Provide the [x, y] coordinate of the cell's center where the given text is located.  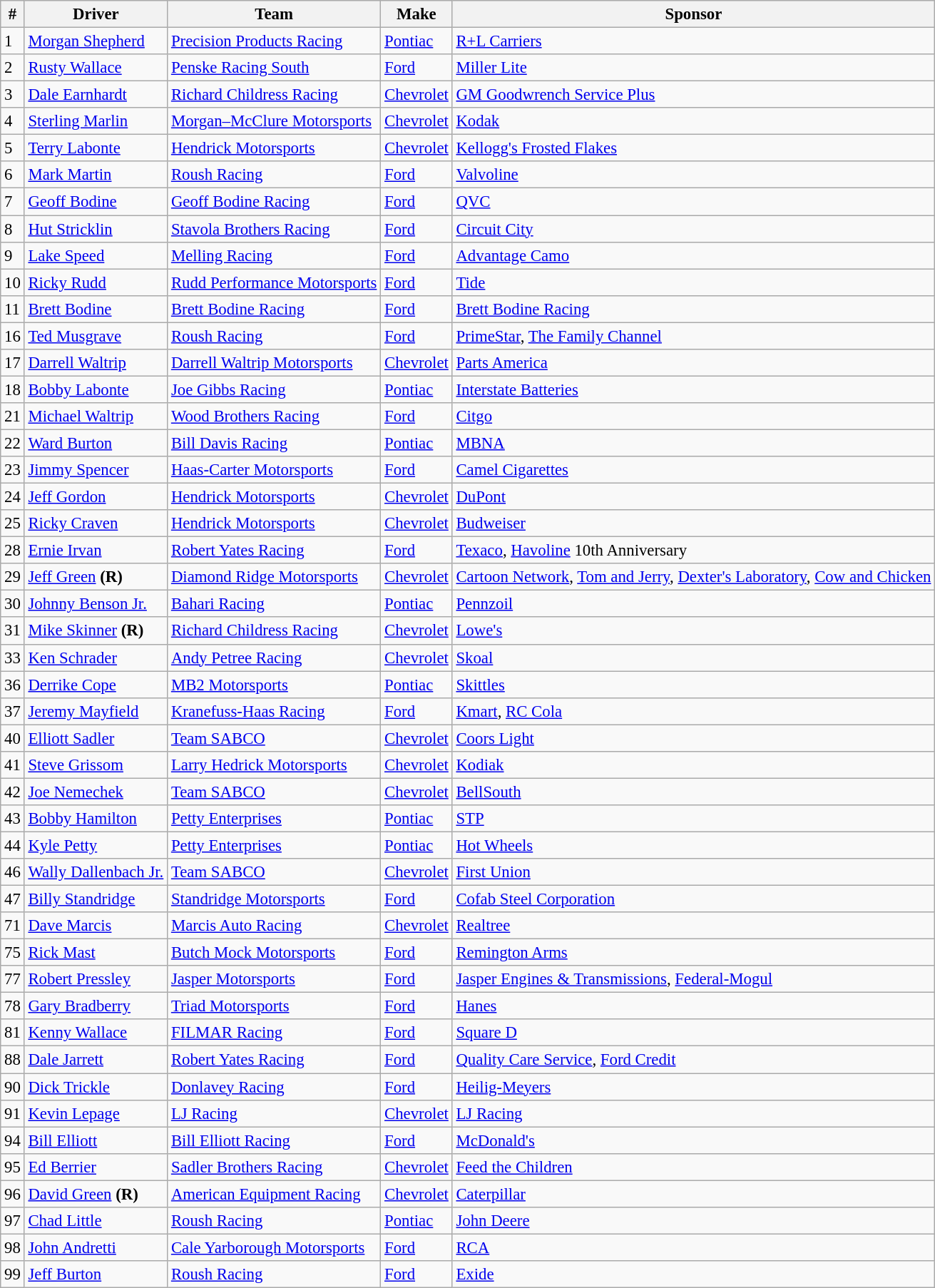
Make [417, 14]
Wally Dallenbach Jr. [96, 872]
Robert Pressley [96, 979]
Exide [693, 1274]
94 [13, 1140]
Andy Petree Racing [274, 658]
Jeff Gordon [96, 497]
91 [13, 1113]
95 [13, 1167]
81 [13, 1033]
Cofab Steel Corporation [693, 899]
Ken Schrader [96, 658]
41 [13, 765]
Hanes [693, 1006]
Coors Light [693, 738]
8 [13, 229]
Joe Gibbs Racing [274, 389]
Dave Marcis [96, 926]
Geoff Bodine Racing [274, 202]
Citgo [693, 416]
Mike Skinner (R) [96, 631]
Terry Labonte [96, 148]
FILMAR Racing [274, 1033]
Kenny Wallace [96, 1033]
QVC [693, 202]
10 [13, 282]
Sadler Brothers Racing [274, 1167]
75 [13, 953]
11 [13, 309]
Diamond Ridge Motorsports [274, 577]
Remington Arms [693, 953]
98 [13, 1247]
71 [13, 926]
DuPont [693, 497]
24 [13, 497]
Kranefuss-Haas Racing [274, 711]
Jeff Burton [96, 1274]
Dale Jarrett [96, 1060]
Bill Davis Racing [274, 443]
McDonald's [693, 1140]
Larry Hedrick Motorsports [274, 765]
Kyle Petty [96, 845]
96 [13, 1194]
28 [13, 551]
Gary Bradberry [96, 1006]
22 [13, 443]
Jimmy Spencer [96, 470]
Hot Wheels [693, 845]
Lake Speed [96, 255]
Bobby Hamilton [96, 819]
Butch Mock Motorsports [274, 953]
Johnny Benson Jr. [96, 604]
9 [13, 255]
Sterling Marlin [96, 121]
Interstate Batteries [693, 389]
Camel Cigarettes [693, 470]
Ricky Craven [96, 523]
Stavola Brothers Racing [274, 229]
42 [13, 792]
Precision Products Racing [274, 41]
Chad Little [96, 1221]
Michael Waltrip [96, 416]
Bobby Labonte [96, 389]
Heilig-Meyers [693, 1087]
Advantage Camo [693, 255]
47 [13, 899]
Ernie Irvan [96, 551]
Rusty Wallace [96, 68]
99 [13, 1274]
Mark Martin [96, 175]
Skoal [693, 658]
Ed Berrier [96, 1167]
Valvoline [693, 175]
Haas-Carter Motorsports [274, 470]
Kodak [693, 121]
29 [13, 577]
31 [13, 631]
Quality Care Service, Ford Credit [693, 1060]
Dick Trickle [96, 1087]
GM Goodwrench Service Plus [693, 95]
16 [13, 336]
Rudd Performance Motorsports [274, 282]
90 [13, 1087]
3 [13, 95]
Elliott Sadler [96, 738]
Marcis Auto Racing [274, 926]
MBNA [693, 443]
Driver [96, 14]
Bill Elliott Racing [274, 1140]
Cartoon Network, Tom and Jerry, Dexter's Laboratory, Cow and Chicken [693, 577]
40 [13, 738]
MB2 Motorsports [274, 685]
Lowe's [693, 631]
Rick Mast [96, 953]
30 [13, 604]
Billy Standridge [96, 899]
33 [13, 658]
36 [13, 685]
Ted Musgrave [96, 336]
First Union [693, 872]
Morgan–McClure Motorsports [274, 121]
4 [13, 121]
Miller Lite [693, 68]
Hut Stricklin [96, 229]
77 [13, 979]
Realtree [693, 926]
John Andretti [96, 1247]
97 [13, 1221]
Caterpillar [693, 1194]
Donlavey Racing [274, 1087]
BellSouth [693, 792]
7 [13, 202]
Square D [693, 1033]
Morgan Shepherd [96, 41]
Budweiser [693, 523]
Derrike Cope [96, 685]
37 [13, 711]
Kellogg's Frosted Flakes [693, 148]
1 [13, 41]
46 [13, 872]
PrimeStar, The Family Channel [693, 336]
STP [693, 819]
Jeremy Mayfield [96, 711]
43 [13, 819]
Triad Motorsports [274, 1006]
Jeff Green (R) [96, 577]
RCA [693, 1247]
John Deere [693, 1221]
Darrell Waltrip [96, 363]
Parts America [693, 363]
Bahari Racing [274, 604]
Bill Elliott [96, 1140]
Brett Bodine [96, 309]
Team [274, 14]
Kmart, RC Cola [693, 711]
Kevin Lepage [96, 1113]
21 [13, 416]
American Equipment Racing [274, 1194]
Texaco, Havoline 10th Anniversary [693, 551]
25 [13, 523]
Standridge Motorsports [274, 899]
Melling Racing [274, 255]
Joe Nemechek [96, 792]
Tide [693, 282]
Penske Racing South [274, 68]
Ward Burton [96, 443]
18 [13, 389]
78 [13, 1006]
David Green (R) [96, 1194]
88 [13, 1060]
# [13, 14]
Skittles [693, 685]
Pennzoil [693, 604]
Wood Brothers Racing [274, 416]
Sponsor [693, 14]
Dale Earnhardt [96, 95]
Jasper Motorsports [274, 979]
Geoff Bodine [96, 202]
Kodiak [693, 765]
6 [13, 175]
Jasper Engines & Transmissions, Federal-Mogul [693, 979]
Ricky Rudd [96, 282]
Darrell Waltrip Motorsports [274, 363]
17 [13, 363]
Steve Grissom [96, 765]
2 [13, 68]
Circuit City [693, 229]
23 [13, 470]
5 [13, 148]
R+L Carriers [693, 41]
Cale Yarborough Motorsports [274, 1247]
44 [13, 845]
Feed the Children [693, 1167]
